From the cell containing the given text, extract its center point as (x, y) coordinate. 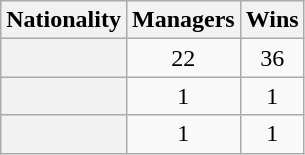
22 (183, 58)
Wins (272, 20)
Managers (183, 20)
Nationality (64, 20)
36 (272, 58)
